Output the (X, Y) coordinate of the center of the cell containing the given text.  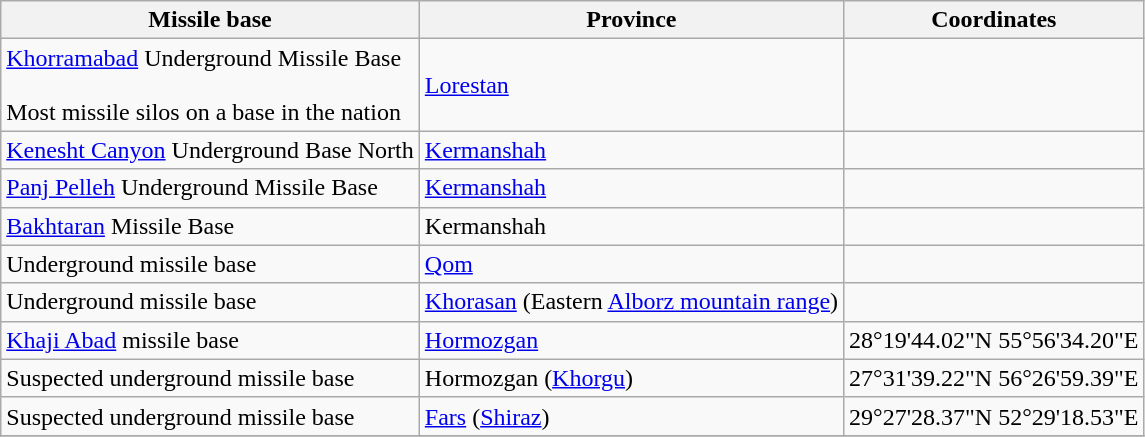
Bakhtaran Missile Base (210, 226)
Fars (Shiraz) (631, 416)
Lorestan (631, 85)
28°19'44.02"N 55°56'34.20"E (994, 340)
Khorasan (Eastern Alborz mountain range) (631, 302)
Panj Pelleh Underground Missile Base (210, 188)
Missile base (210, 20)
27°31'39.22"N 56°26'59.39"E (994, 378)
Hormozgan (631, 340)
Province (631, 20)
Qom (631, 264)
Kenesht Canyon Underground Base North (210, 150)
Coordinates (994, 20)
Hormozgan (Khorgu) (631, 378)
29°27'28.37"N 52°29'18.53"E (994, 416)
Khorramabad Underground Missile BaseMost missile silos on a base in the nation (210, 85)
Khaji Abad missile base (210, 340)
